Detect which cell encompasses the target text, then output its (X, Y) center coordinate. 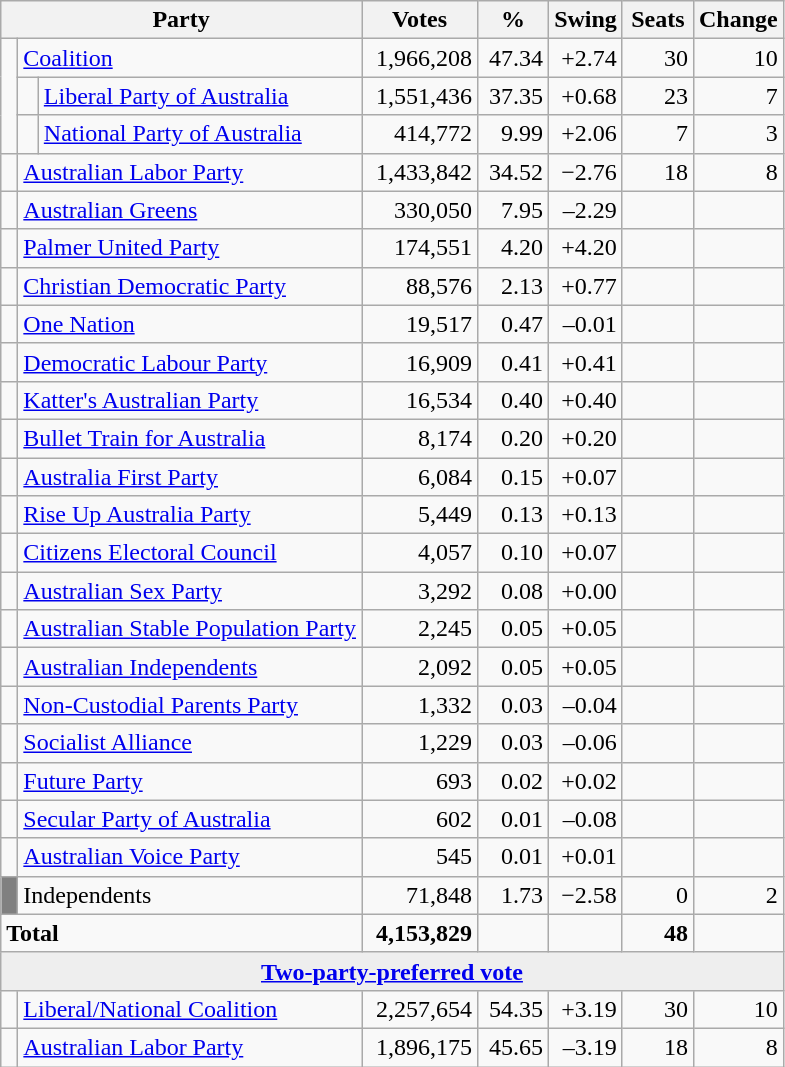
19,517 (420, 324)
4,057 (420, 553)
+0.68 (586, 96)
−2.58 (586, 895)
4,153,829 (420, 933)
Liberal/National Coalition (190, 1009)
+0.41 (586, 362)
47.34 (514, 58)
+0.40 (586, 400)
693 (420, 781)
National Party of Australia (200, 134)
–0.01 (586, 324)
Australian Independents (190, 667)
Swing (586, 20)
1.73 (514, 895)
1,433,842 (420, 172)
−2.76 (586, 172)
+0.20 (586, 438)
–0.08 (586, 819)
1,896,175 (420, 1047)
Liberal Party of Australia (200, 96)
0.41 (514, 362)
9.99 (514, 134)
34.52 (514, 172)
Future Party (190, 781)
2,092 (420, 667)
Australian Greens (190, 210)
Citizens Electoral Council (190, 553)
Bullet Train for Australia (190, 438)
0.02 (514, 781)
0.08 (514, 591)
2 (738, 895)
16,909 (420, 362)
414,772 (420, 134)
Seats (658, 20)
Katter's Australian Party (190, 400)
174,551 (420, 248)
48 (658, 933)
5,449 (420, 515)
1,229 (420, 743)
2.13 (514, 286)
330,050 (420, 210)
Australian Stable Population Party (190, 629)
+2.06 (586, 134)
Coalition (190, 58)
54.35 (514, 1009)
0.13 (514, 515)
602 (420, 819)
0.10 (514, 553)
+0.01 (586, 857)
0.15 (514, 477)
–3.19 (586, 1047)
1,332 (420, 705)
+0.02 (586, 781)
Independents (190, 895)
Votes (420, 20)
37.35 (514, 96)
16,534 (420, 400)
0.20 (514, 438)
3 (738, 134)
Palmer United Party (190, 248)
23 (658, 96)
+3.19 (586, 1009)
0.47 (514, 324)
2,245 (420, 629)
8,174 (420, 438)
6,084 (420, 477)
Christian Democratic Party (190, 286)
Rise Up Australia Party (190, 515)
45.65 (514, 1047)
1,966,208 (420, 58)
One Nation (190, 324)
Democratic Labour Party (190, 362)
1,551,436 (420, 96)
+0.77 (586, 286)
0.40 (514, 400)
Change (738, 20)
+0.00 (586, 591)
Socialist Alliance (190, 743)
–2.29 (586, 210)
Total (182, 933)
% (514, 20)
–0.04 (586, 705)
Party (182, 20)
Two-party-preferred vote (392, 971)
Australian Voice Party (190, 857)
71,848 (420, 895)
Australian Sex Party (190, 591)
+4.20 (586, 248)
0 (658, 895)
+2.74 (586, 58)
Secular Party of Australia (190, 819)
4.20 (514, 248)
Australia First Party (190, 477)
88,576 (420, 286)
–0.06 (586, 743)
7.95 (514, 210)
2,257,654 (420, 1009)
Non-Custodial Parents Party (190, 705)
545 (420, 857)
3,292 (420, 591)
+0.13 (586, 515)
